Determine the [X, Y] coordinate at the center of the cell enclosing the given text.  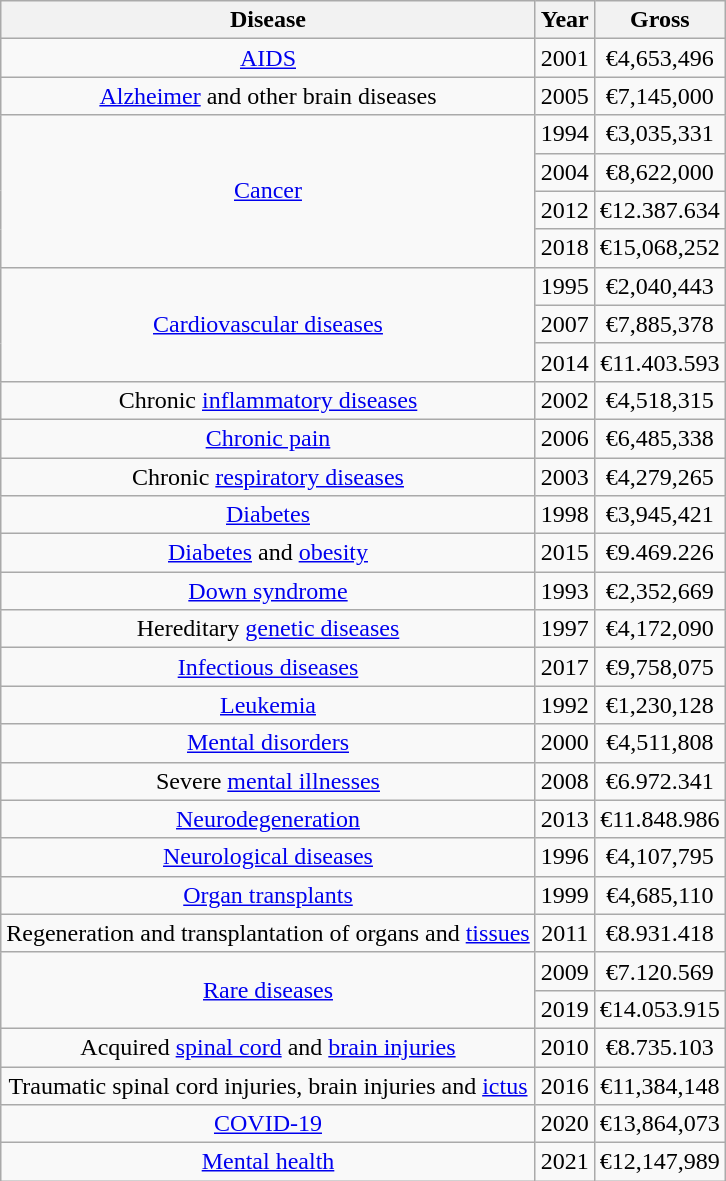
2003 [564, 477]
€3,945,421 [660, 515]
€4,653,496 [660, 58]
Chronic respiratory diseases [268, 477]
2009 [564, 971]
€14.053.915 [660, 1009]
€11,384,148 [660, 1085]
2021 [564, 1162]
2010 [564, 1047]
2019 [564, 1009]
2000 [564, 743]
Rare diseases [268, 990]
Gross [660, 20]
2020 [564, 1124]
Severe mental illnesses [268, 781]
Organ transplants [268, 895]
Mental disorders [268, 743]
2014 [564, 362]
2017 [564, 667]
COVID-19 [268, 1124]
€8.931.418 [660, 933]
2006 [564, 438]
€7,145,000 [660, 96]
1999 [564, 895]
Diabetes [268, 515]
€9.469.226 [660, 553]
€4,279,265 [660, 477]
Down syndrome [268, 591]
€8,622,000 [660, 172]
€9,758,075 [660, 667]
€15,068,252 [660, 248]
€4,511,808 [660, 743]
Neurodegeneration [268, 819]
Infectious diseases [268, 667]
€2,352,669 [660, 591]
Chronic inflammatory diseases [268, 400]
Chronic pain [268, 438]
€1,230,128 [660, 705]
2018 [564, 248]
2012 [564, 210]
€6.972.341 [660, 781]
€4,172,090 [660, 629]
2002 [564, 400]
Leukemia [268, 705]
2005 [564, 96]
2004 [564, 172]
1996 [564, 857]
€3,035,331 [660, 134]
2011 [564, 933]
Alzheimer and other brain diseases [268, 96]
1994 [564, 134]
2007 [564, 324]
Mental health [268, 1162]
€12,147,989 [660, 1162]
Acquired spinal cord and brain injuries [268, 1047]
Disease [268, 20]
Diabetes and obesity [268, 553]
€12.387.634 [660, 210]
€2,040,443 [660, 286]
1993 [564, 591]
2001 [564, 58]
Hereditary genetic diseases [268, 629]
€7,885,378 [660, 324]
1997 [564, 629]
€8.735.103 [660, 1047]
Traumatic spinal cord injuries, brain injuries and ictus [268, 1085]
€13,864,073 [660, 1124]
AIDS [268, 58]
€4,518,315 [660, 400]
€4,685,110 [660, 895]
1992 [564, 705]
1995 [564, 286]
€6,485,338 [660, 438]
Neurological diseases [268, 857]
Cancer [268, 191]
€7.120.569 [660, 971]
€4,107,795 [660, 857]
Cardiovascular diseases [268, 324]
2016 [564, 1085]
2013 [564, 819]
2015 [564, 553]
Regeneration and transplantation of organs and tissues [268, 933]
Year [564, 20]
1998 [564, 515]
€11.403.593 [660, 362]
2008 [564, 781]
€11.848.986 [660, 819]
